Scan for the cell matching the given text and deliver its (x, y) coordinate at center. 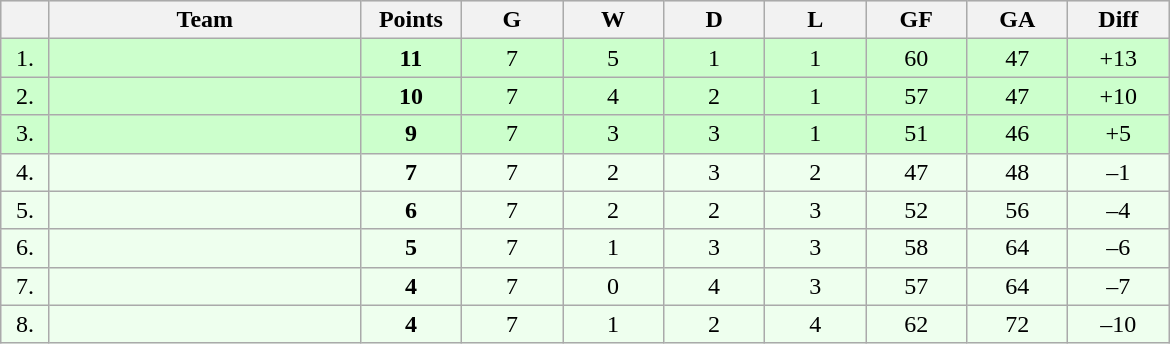
GA (1018, 20)
8. (26, 324)
52 (916, 210)
+10 (1118, 96)
+13 (1118, 58)
2. (26, 96)
–10 (1118, 324)
+5 (1118, 134)
–7 (1118, 286)
0 (612, 286)
Points (410, 20)
1. (26, 58)
60 (916, 58)
11 (410, 58)
5. (26, 210)
G (512, 20)
62 (916, 324)
7. (26, 286)
–1 (1118, 172)
L (816, 20)
6 (410, 210)
D (714, 20)
51 (916, 134)
4. (26, 172)
Diff (1118, 20)
6. (26, 248)
9 (410, 134)
–4 (1118, 210)
56 (1018, 210)
46 (1018, 134)
–6 (1118, 248)
W (612, 20)
10 (410, 96)
GF (916, 20)
48 (1018, 172)
3. (26, 134)
Team (204, 20)
58 (916, 248)
72 (1018, 324)
